Pinpoint the cell where the given text exists, returning its (x, y) midpoint coordinate. 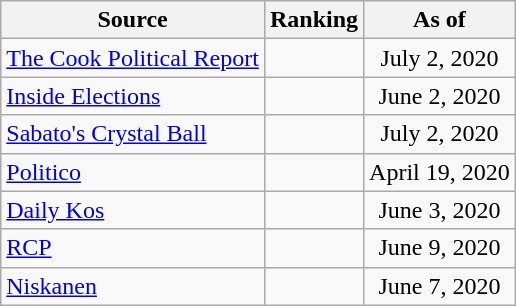
Niskanen (133, 286)
Daily Kos (133, 210)
Inside Elections (133, 96)
June 9, 2020 (440, 248)
Sabato's Crystal Ball (133, 134)
As of (440, 20)
Politico (133, 172)
June 2, 2020 (440, 96)
The Cook Political Report (133, 58)
April 19, 2020 (440, 172)
June 3, 2020 (440, 210)
June 7, 2020 (440, 286)
Ranking (314, 20)
RCP (133, 248)
Source (133, 20)
